Determine the (x, y) coordinate at the center of the cell enclosing the given text.  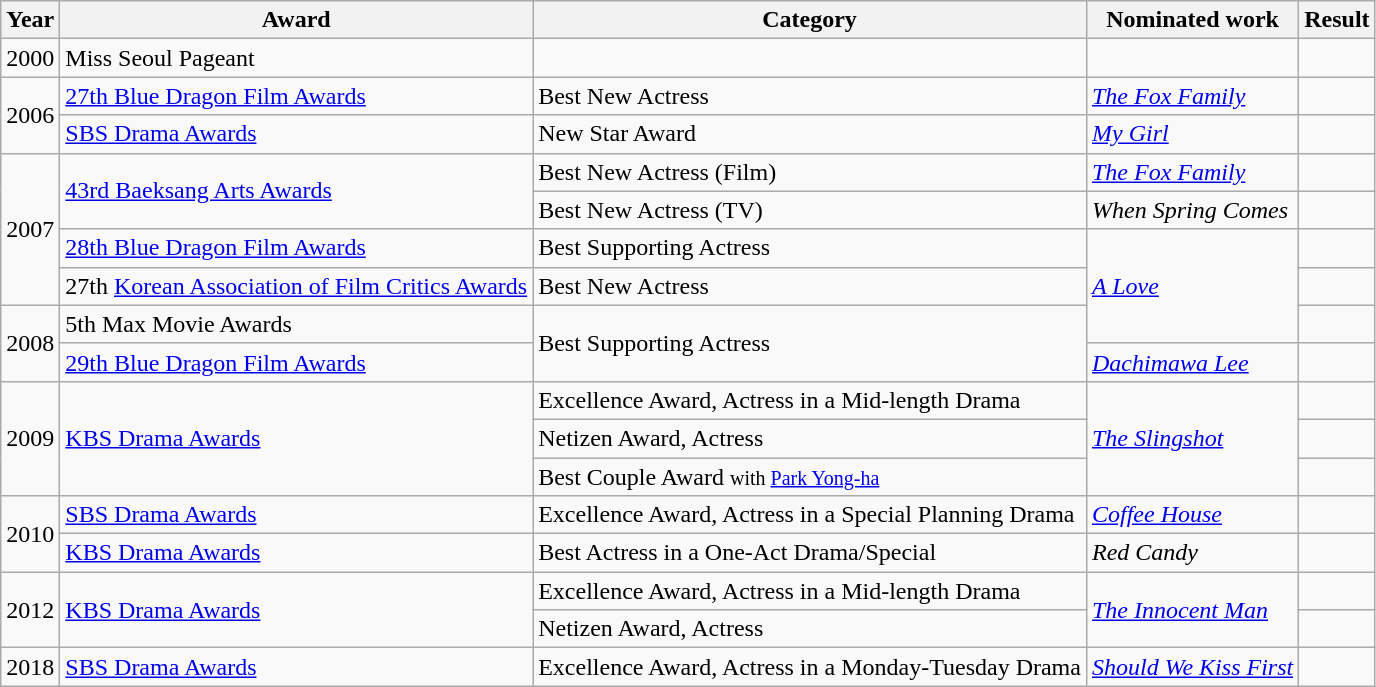
2012 (30, 610)
27th Blue Dragon Film Awards (296, 96)
Best Couple Award with Park Yong-ha (810, 477)
Best Actress in a One-Act Drama/Special (810, 553)
27th Korean Association of Film Critics Awards (296, 286)
Nominated work (1192, 20)
Best New Actress (TV) (810, 210)
My Girl (1192, 134)
Year (30, 20)
A Love (1192, 286)
Best New Actress (Film) (810, 172)
Category (810, 20)
43rd Baeksang Arts Awards (296, 191)
Coffee House (1192, 515)
Excellence Award, Actress in a Special Planning Drama (810, 515)
28th Blue Dragon Film Awards (296, 248)
The Innocent Man (1192, 610)
2010 (30, 534)
2009 (30, 438)
When Spring Comes (1192, 210)
2008 (30, 343)
Should We Kiss First (1192, 667)
29th Blue Dragon Film Awards (296, 362)
Red Candy (1192, 553)
Result (1337, 20)
New Star Award (810, 134)
2000 (30, 58)
Dachimawa Lee (1192, 362)
2006 (30, 115)
2007 (30, 229)
Award (296, 20)
5th Max Movie Awards (296, 324)
The Slingshot (1192, 438)
Miss Seoul Pageant (296, 58)
2018 (30, 667)
Excellence Award, Actress in a Monday-Tuesday Drama (810, 667)
